Extract the (X, Y) coordinate from the center of the cell holding the provided text.  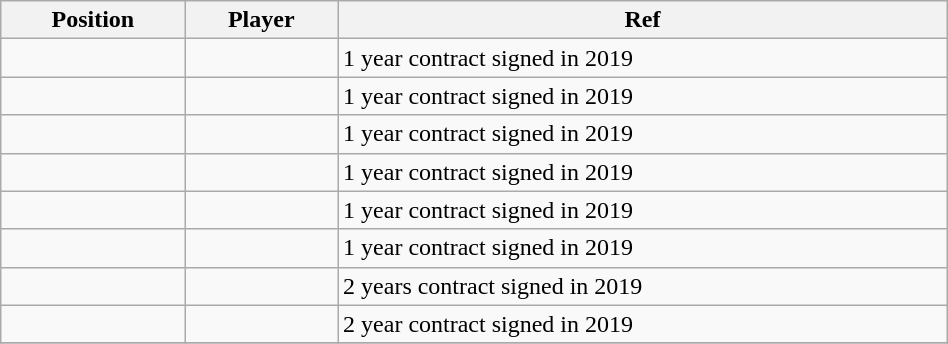
Position (93, 20)
2 years contract signed in 2019 (643, 286)
Player (262, 20)
Ref (643, 20)
2 year contract signed in 2019 (643, 324)
